Return the (X, Y) coordinate for the center point of the cell that contains the specified text.  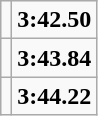
3:44.22 (54, 96)
3:42.50 (54, 20)
3:43.84 (54, 58)
